Return the (x, y) coordinate for the center point of the cell that contains the specified text.  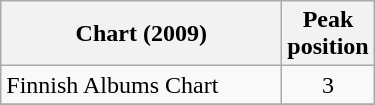
Finnish Albums Chart (142, 85)
3 (328, 85)
Chart (2009) (142, 34)
Peakposition (328, 34)
